Output the (x, y) coordinate of the center of the cell containing the given text.  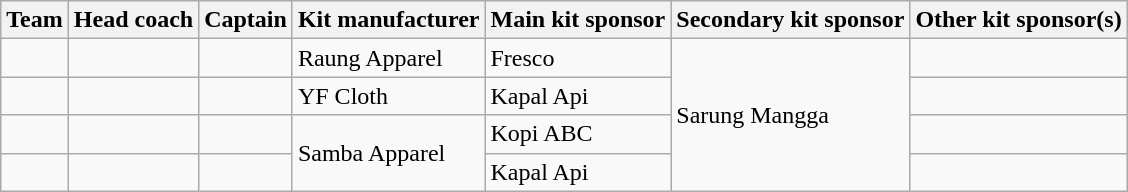
Raung Apparel (388, 58)
YF Cloth (388, 96)
Head coach (133, 20)
Samba Apparel (388, 153)
Fresco (578, 58)
Main kit sponsor (578, 20)
Other kit sponsor(s) (1018, 20)
Captain (246, 20)
Kopi ABC (578, 134)
Kit manufacturer (388, 20)
Secondary kit sponsor (790, 20)
Sarung Mangga (790, 115)
Team (35, 20)
